Return the (x, y) coordinate for the center point of the cell that contains the specified text.  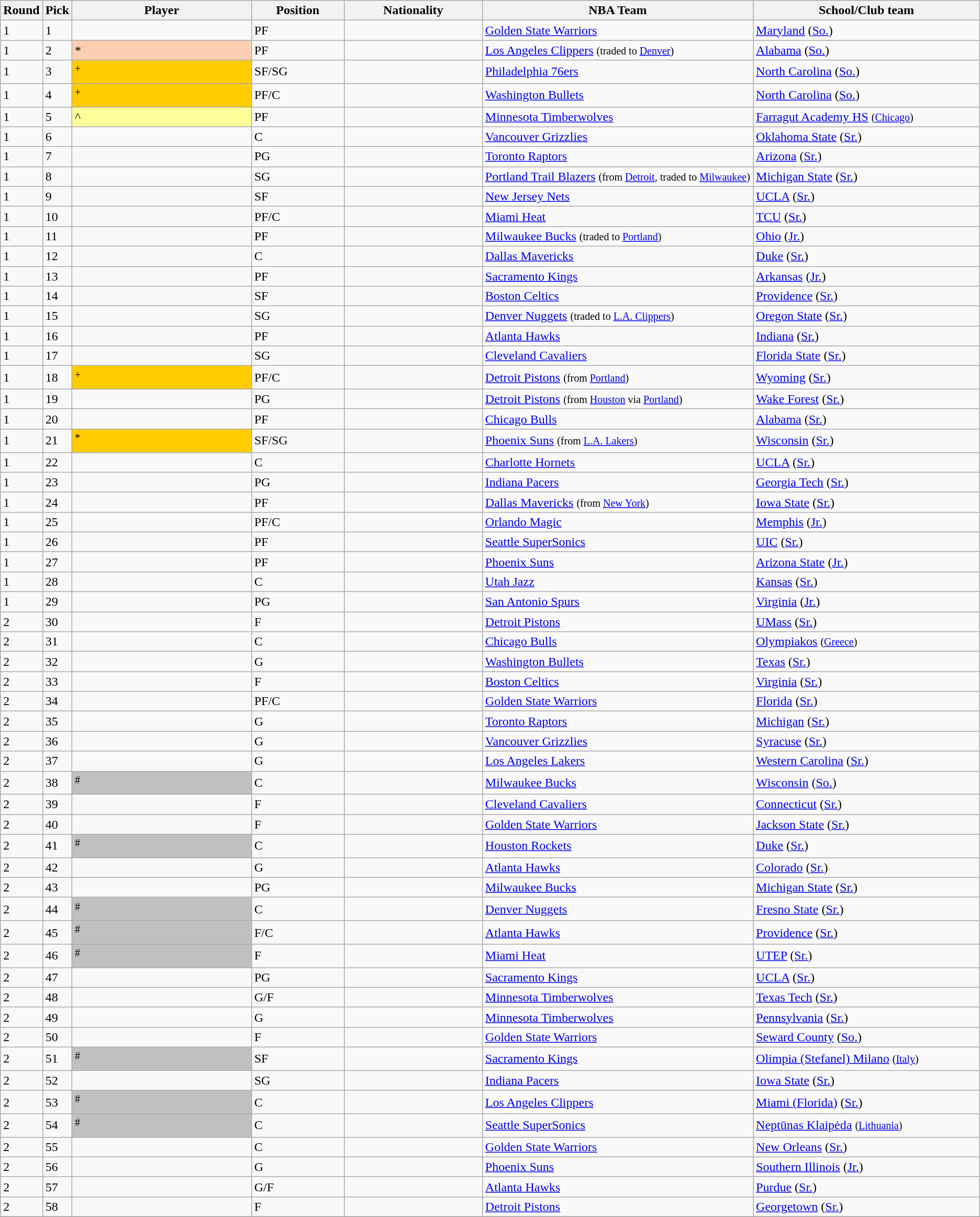
36 (57, 741)
39 (57, 805)
56 (57, 1167)
Wake Forest (Sr.) (867, 399)
Georgetown (Sr.) (867, 1207)
40 (57, 824)
11 (57, 236)
Connecticut (Sr.) (867, 805)
School/Club team (867, 10)
Seward County (So.) (867, 1037)
Los Angeles Lakers (618, 761)
UMass (Sr.) (867, 622)
Olympiakos (Greece) (867, 642)
44 (57, 909)
Georgia Tech (Sr.) (867, 482)
San Antonio Spurs (618, 602)
53 (57, 1102)
Neptūnas Klaipėda (Lithuania) (867, 1125)
37 (57, 761)
19 (57, 399)
Florida State (Sr.) (867, 356)
Round (21, 10)
Farragut Academy HS (Chicago) (867, 117)
41 (57, 846)
29 (57, 602)
Charlotte Hornets (618, 462)
Virginia (Sr.) (867, 682)
Wisconsin (Sr.) (867, 441)
46 (57, 956)
Virginia (Jr.) (867, 602)
16 (57, 336)
Nationality (413, 10)
Michigan (Sr.) (867, 721)
Fresno State (Sr.) (867, 909)
48 (57, 997)
Player (162, 10)
Colorado (Sr.) (867, 867)
51 (57, 1058)
42 (57, 867)
Position (297, 10)
Jackson State (Sr.) (867, 824)
Oklahoma State (Sr.) (867, 137)
35 (57, 721)
27 (57, 562)
9 (57, 196)
10 (57, 216)
Phoenix Suns (from L.A. Lakers) (618, 441)
Dallas Mavericks (618, 256)
43 (57, 887)
Los Angeles Clippers (618, 1102)
Texas (Sr.) (867, 662)
Pennsylvania (Sr.) (867, 1017)
25 (57, 522)
Texas Tech (Sr.) (867, 997)
Indiana (Sr.) (867, 336)
UIC (Sr.) (867, 542)
24 (57, 502)
Ohio (Jr.) (867, 236)
Purdue (Sr.) (867, 1187)
Houston Rockets (618, 846)
Orlando Magic (618, 522)
Detroit Pistons (from Houston via Portland) (618, 399)
4 (57, 95)
Utah Jazz (618, 582)
45 (57, 933)
13 (57, 276)
Syracuse (Sr.) (867, 741)
18 (57, 378)
Alabama (So.) (867, 50)
Philadelphia 76ers (618, 72)
UTEP (Sr.) (867, 956)
Arizona (Sr.) (867, 157)
Detroit Pistons (from Portland) (618, 378)
7 (57, 157)
Denver Nuggets (618, 909)
New Jersey Nets (618, 196)
Portland Trail Blazers (from Detroit, traded to Milwaukee) (618, 176)
Dallas Mavericks (from New York) (618, 502)
New Orleans (Sr.) (867, 1147)
22 (57, 462)
Milwaukee Bucks (traded to Portland) (618, 236)
17 (57, 356)
50 (57, 1037)
Alabama (Sr.) (867, 419)
Pick (57, 10)
Wisconsin (So.) (867, 783)
F/C (297, 933)
12 (57, 256)
Western Carolina (Sr.) (867, 761)
55 (57, 1147)
NBA Team (618, 10)
54 (57, 1125)
Los Angeles Clippers (traded to Denver) (618, 50)
^ (162, 117)
26 (57, 542)
38 (57, 783)
32 (57, 662)
6 (57, 137)
Oregon State (Sr.) (867, 316)
3 (57, 72)
14 (57, 296)
Arizona State (Jr.) (867, 562)
33 (57, 682)
34 (57, 701)
47 (57, 977)
Wyoming (Sr.) (867, 378)
30 (57, 622)
Miami (Florida) (Sr.) (867, 1102)
21 (57, 441)
57 (57, 1187)
Arkansas (Jr.) (867, 276)
58 (57, 1207)
Southern Illinois (Jr.) (867, 1167)
Florida (Sr.) (867, 701)
49 (57, 1017)
Denver Nuggets (traded to L.A. Clippers) (618, 316)
52 (57, 1080)
Memphis (Jr.) (867, 522)
5 (57, 117)
28 (57, 582)
TCU (Sr.) (867, 216)
Olimpia (Stefanel) Milano (Italy) (867, 1058)
Maryland (So.) (867, 30)
23 (57, 482)
31 (57, 642)
Kansas (Sr.) (867, 582)
15 (57, 316)
8 (57, 176)
20 (57, 419)
